Capture the cell that displays the provided text and extract its (X, Y) central coordinate. 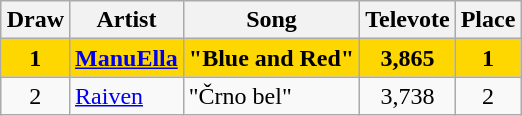
3,738 (408, 96)
Place (488, 20)
"Črno bel" (271, 96)
Artist (127, 20)
Draw (35, 20)
Raiven (127, 96)
Song (271, 20)
3,865 (408, 58)
ManuElla (127, 58)
Televote (408, 20)
"Blue and Red" (271, 58)
